Find where the given text appears and provide that cell's center as (x, y) coordinate. 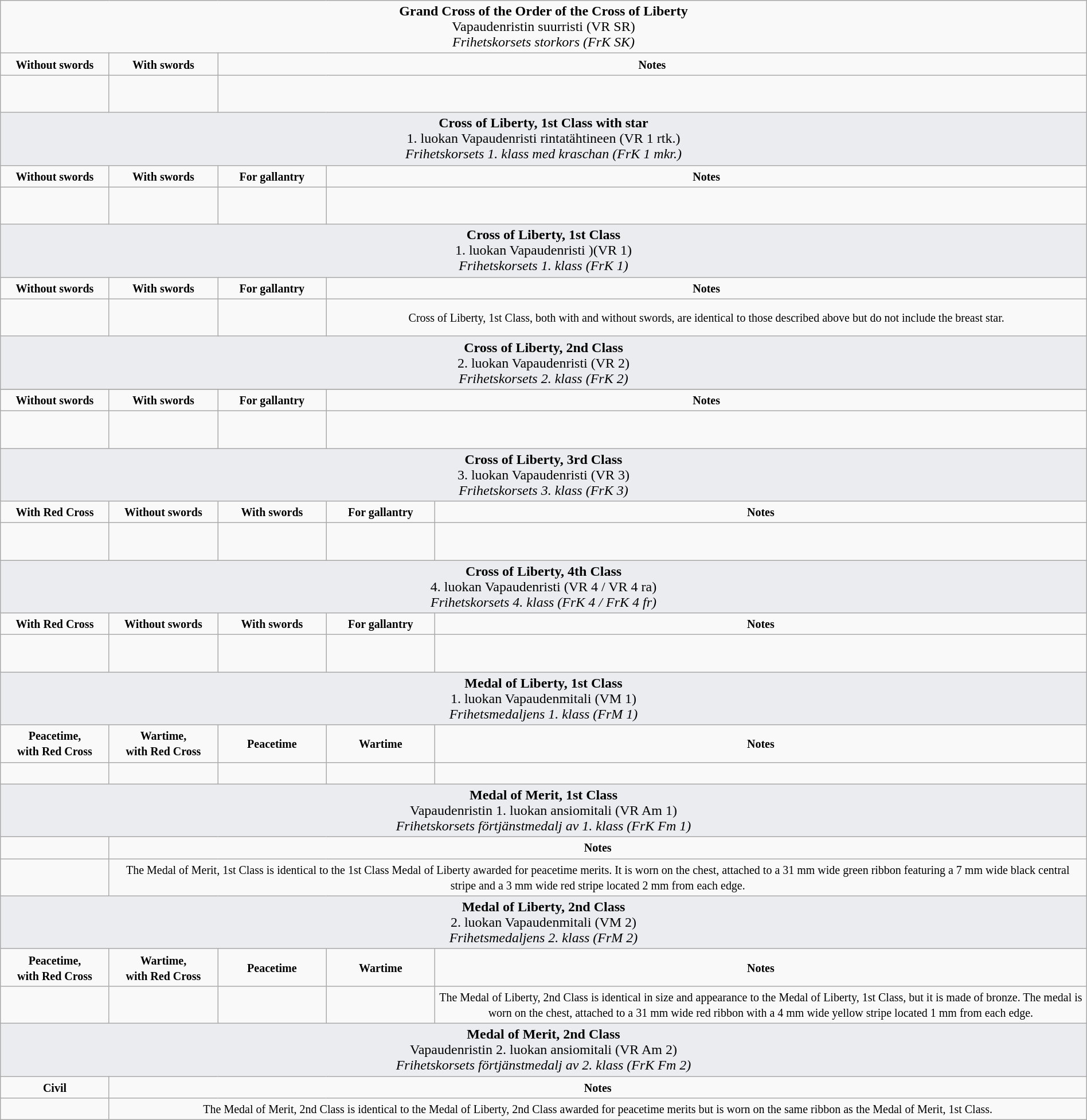
Cross of Liberty, 3rd Class3. luokan Vapaudenristi (VR 3)Frihetskorsets 3. klass (FrK 3) (543, 475)
Medal of Liberty, 1st Class1. luokan Vapaudenmitali (VM 1)Frihetsmedaljens 1. klass (FrM 1) (543, 698)
Cross of Liberty, 1st Class, both with and without swords, are identical to those described above but do not include the breast star. (706, 318)
Medal of Merit, 1st ClassVapaudenristin 1. luokan ansiomitali (VR Am 1)Frihetskorsets förtjänstmedalj av 1. klass (FrK Fm 1) (543, 810)
Medal of Liberty, 2nd Class2. luokan Vapaudenmitali (VM 2)Frihetsmedaljens 2. klass (FrM 2) (543, 922)
Grand Cross of the Order of the Cross of LibertyVapaudenristin suurristi (VR SR)Frihetskorsets storkors (FrK SK) (543, 27)
Cross of Liberty, 2nd Class2. luokan Vapaudenristi (VR 2)Frihetskorsets 2. klass (FrK 2) (543, 362)
Cross of Liberty, 4th Class4. luokan Vapaudenristi (VR 4 / VR 4 ra)Frihetskorsets 4. klass (FrK 4 / FrK 4 fr) (543, 587)
Cross of Liberty, 1st Class with star1. luokan Vapaudenristi rintatähtineen (VR 1 rtk.)Frihetskorsets 1. klass med kraschan (FrK 1 mkr.) (543, 139)
Cross of Liberty, 1st Class1. luokan Vapaudenristi )(VR 1)Frihetskorsets 1. klass (FrK 1) (543, 251)
Medal of Merit, 2nd ClassVapaudenristin 2. luokan ansiomitali (VR Am 2)Frihetskorsets förtjänstmedalj av 2. klass (FrK Fm 2) (543, 1049)
Civil (55, 1087)
